Identify which cell holds the provided text, then report its (X, Y) central coordinate. 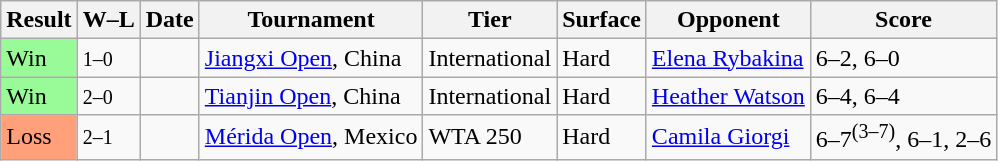
1–0 (108, 58)
Tier (490, 20)
6–7(3–7), 6–1, 2–6 (903, 138)
6–4, 6–4 (903, 96)
Date (170, 20)
Elena Rybakina (728, 58)
WTA 250 (490, 138)
2–0 (108, 96)
2–1 (108, 138)
Loss (39, 138)
Heather Watson (728, 96)
Score (903, 20)
Surface (602, 20)
Jiangxi Open, China (311, 58)
Camila Giorgi (728, 138)
W–L (108, 20)
Tournament (311, 20)
Result (39, 20)
Opponent (728, 20)
Tianjin Open, China (311, 96)
6–2, 6–0 (903, 58)
Mérida Open, Mexico (311, 138)
